Pinpoint the cell where the given text exists, returning its [X, Y] midpoint coordinate. 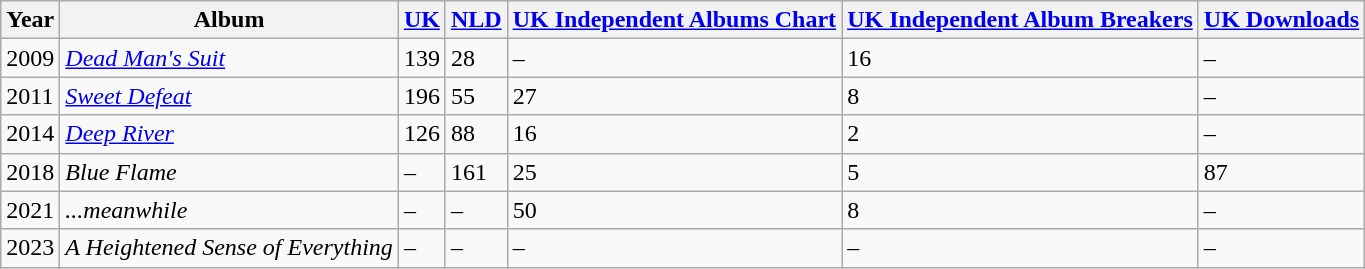
5 [1020, 172]
2009 [30, 58]
A Heightened Sense of Everything [230, 248]
Year [30, 20]
161 [476, 172]
Sweet Defeat [230, 96]
Dead Man's Suit [230, 58]
28 [476, 58]
UK Downloads [1281, 20]
196 [422, 96]
2014 [30, 134]
2021 [30, 210]
50 [674, 210]
Deep River [230, 134]
88 [476, 134]
27 [674, 96]
139 [422, 58]
2023 [30, 248]
2018 [30, 172]
UK Independent Albums Chart [674, 20]
...meanwhile [230, 210]
NLD [476, 20]
UK Independent Album Breakers [1020, 20]
2 [1020, 134]
2011 [30, 96]
Blue Flame [230, 172]
Album [230, 20]
25 [674, 172]
87 [1281, 172]
55 [476, 96]
UK [422, 20]
126 [422, 134]
